Return the (X, Y) coordinate for the center point of the cell that contains the specified text.  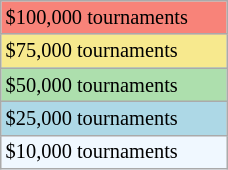
$10,000 tournaments (114, 152)
$100,000 tournaments (114, 17)
$25,000 tournaments (114, 118)
$75,000 tournaments (114, 51)
$50,000 tournaments (114, 85)
